For the text-containing cell, return its midpoint in [x, y] coordinate format. 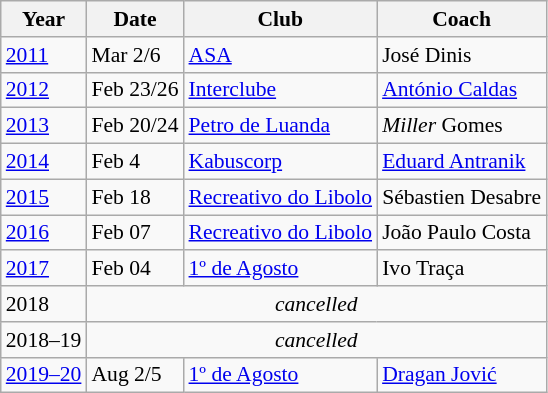
Kabuscorp [281, 162]
Feb 23/26 [134, 90]
António Caldas [462, 90]
Mar 2/6 [134, 55]
2011 [44, 55]
Aug 2/5 [134, 375]
Club [281, 19]
Eduard Antranik [462, 162]
Interclube [281, 90]
Feb 4 [134, 162]
2013 [44, 126]
2016 [44, 233]
Feb 20/24 [134, 126]
2015 [44, 197]
Petro de Luanda [281, 126]
ASA [281, 55]
Dragan Jović [462, 375]
José Dinis [462, 55]
2014 [44, 162]
Ivo Traça [462, 269]
Year [44, 19]
Feb 18 [134, 197]
Miller Gomes [462, 126]
2012 [44, 90]
João Paulo Costa [462, 233]
Coach [462, 19]
Feb 07 [134, 233]
2017 [44, 269]
Date [134, 19]
2019–20 [44, 375]
2018 [44, 304]
2018–19 [44, 340]
Feb 04 [134, 269]
Sébastien Desabre [462, 197]
